Detect which cell encompasses the target text, then output its [X, Y] center coordinate. 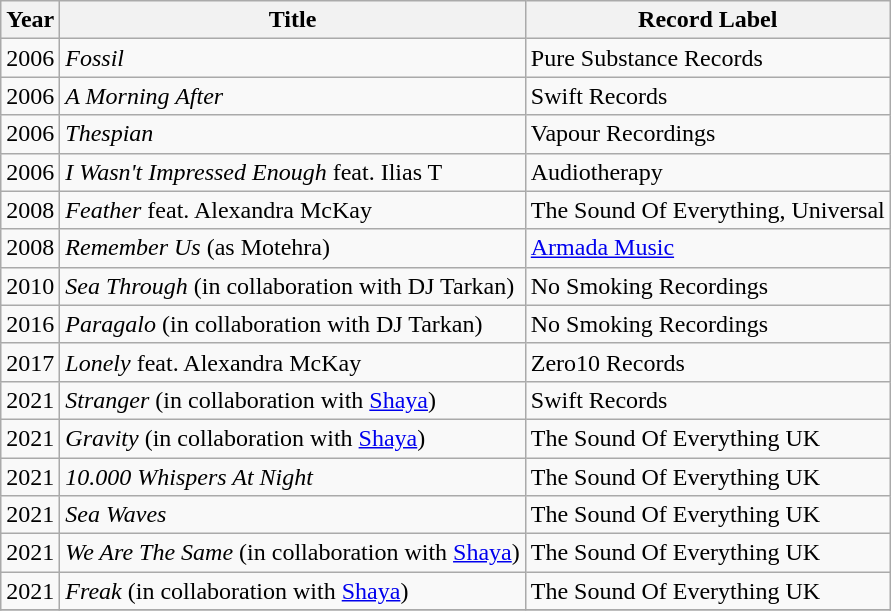
A Morning After [292, 96]
Fossil [292, 58]
Remember Us (as Motehra) [292, 248]
Record Label [708, 20]
We Are The Same (in collaboration with Shaya) [292, 553]
Year [30, 20]
2010 [30, 286]
Lonely feat. Alexandra McKay [292, 362]
Sea Waves [292, 515]
Feather feat. Alexandra McKay [292, 210]
Thespian [292, 134]
Audiotherapy [708, 172]
10.000 Whispers At Night [292, 477]
Armada Music [708, 248]
Sea Through (in collaboration with DJ Tarkan) [292, 286]
Stranger (in collaboration with Shaya) [292, 400]
Pure Substance Records [708, 58]
Title [292, 20]
Paragalo (in collaboration with DJ Tarkan) [292, 324]
Gravity (in collaboration with Shaya) [292, 438]
Zero10 Records [708, 362]
2016 [30, 324]
Freak (in collaboration with Shaya) [292, 591]
I Wasn't Impressed Enough feat. Ilias T [292, 172]
Vapour Recordings [708, 134]
The Sound Of Everything, Universal [708, 210]
2017 [30, 362]
